Return (X, Y) of the center of cell containing provided text 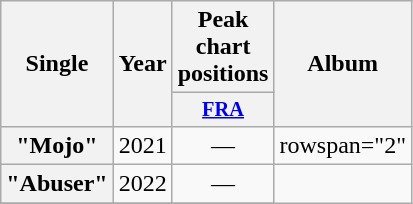
"Abuser" (57, 184)
Year (142, 64)
2021 (142, 145)
FRA (223, 110)
"Mojo" (57, 145)
2022 (142, 184)
Peak chart positions (223, 47)
rowspan="2" (343, 145)
Album (343, 64)
Single (57, 64)
